Provide the (X, Y) coordinate of the cell's center where the given text is located.  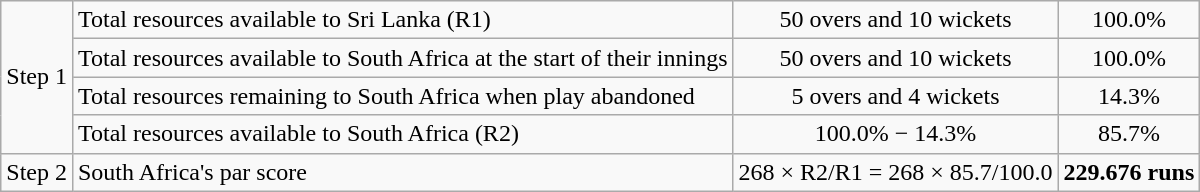
Step 1 (37, 77)
14.3% (1129, 96)
Step 2 (37, 172)
Total resources available to South Africa (R2) (402, 134)
85.7% (1129, 134)
Total resources available to South Africa at the start of their innings (402, 58)
Total resources available to Sri Lanka (R1) (402, 20)
100.0% − 14.3% (896, 134)
268 × R2/R1 = 268 × 85.7/100.0 (896, 172)
229.676 runs (1129, 172)
5 overs and 4 wickets (896, 96)
Total resources remaining to South Africa when play abandoned (402, 96)
South Africa's par score (402, 172)
